Locate the cell with the specified text and output its [x, y] center coordinate. 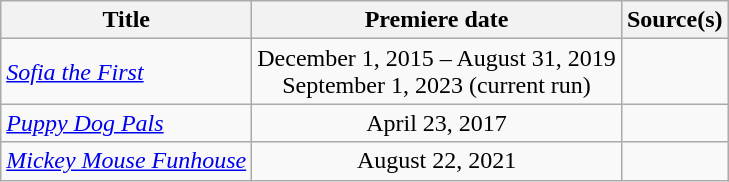
December 1, 2015 – August 31, 2019September 1, 2023 (current run) [437, 72]
Premiere date [437, 20]
April 23, 2017 [437, 123]
August 22, 2021 [437, 161]
Title [126, 20]
Sofia the First [126, 72]
Source(s) [674, 20]
Puppy Dog Pals [126, 123]
Mickey Mouse Funhouse [126, 161]
